Return the (x, y) coordinate for the center point of the cell that contains the specified text.  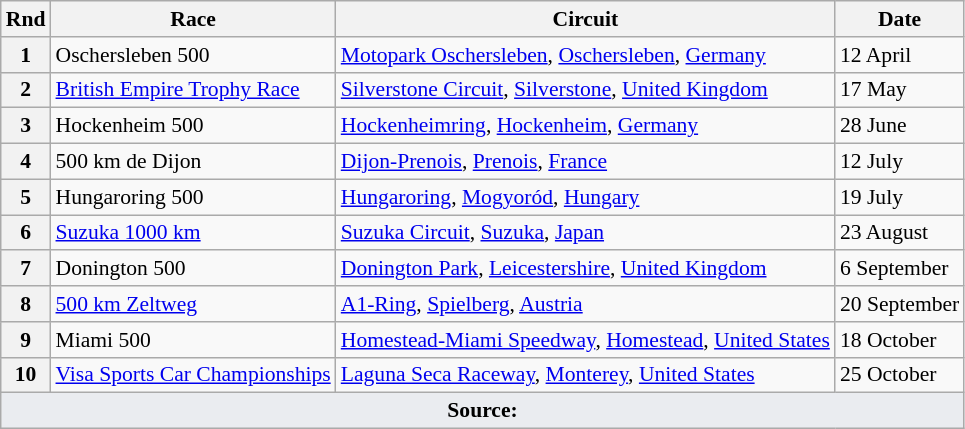
Dijon-Prenois, Prenois, France (586, 162)
7 (26, 269)
Homestead-Miami Speedway, Homestead, United States (586, 340)
3 (26, 126)
5 (26, 197)
Circuit (586, 19)
Source: (483, 411)
19 July (900, 197)
Donington 500 (192, 269)
Hockenheimring, Hockenheim, Germany (586, 126)
Date (900, 19)
6 September (900, 269)
23 August (900, 233)
500 km Zeltweg (192, 304)
Hungaroring, Mogyoród, Hungary (586, 197)
4 (26, 162)
Miami 500 (192, 340)
18 October (900, 340)
Visa Sports Car Championships (192, 375)
Hockenheim 500 (192, 126)
British Empire Trophy Race (192, 90)
17 May (900, 90)
Suzuka Circuit, Suzuka, Japan (586, 233)
12 April (900, 55)
Silverstone Circuit, Silverstone, United Kingdom (586, 90)
12 July (900, 162)
28 June (900, 126)
1 (26, 55)
Hungaroring 500 (192, 197)
9 (26, 340)
Oschersleben 500 (192, 55)
Laguna Seca Raceway, Monterey, United States (586, 375)
500 km de Dijon (192, 162)
Race (192, 19)
Motopark Oschersleben, Oschersleben, Germany (586, 55)
25 October (900, 375)
Rnd (26, 19)
6 (26, 233)
10 (26, 375)
Suzuka 1000 km (192, 233)
2 (26, 90)
A1-Ring, Spielberg, Austria (586, 304)
20 September (900, 304)
Donington Park, Leicestershire, United Kingdom (586, 269)
8 (26, 304)
